Identify which cell holds the provided text, then report its (X, Y) central coordinate. 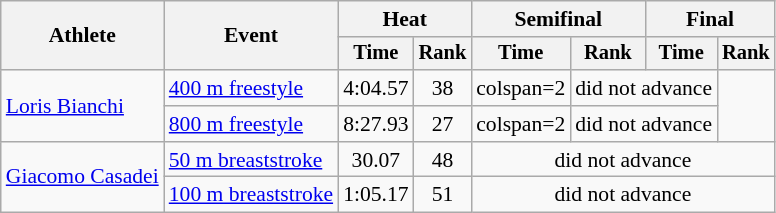
4:04.57 (376, 88)
50 m breaststroke (251, 160)
27 (443, 124)
38 (443, 88)
Final (710, 19)
51 (443, 195)
Event (251, 36)
Giacomo Casadei (82, 178)
8:27.93 (376, 124)
800 m freestyle (251, 124)
Athlete (82, 36)
30.07 (376, 160)
Semifinal (558, 19)
400 m freestyle (251, 88)
100 m breaststroke (251, 195)
1:05.17 (376, 195)
48 (443, 160)
Heat (404, 19)
Loris Bianchi (82, 106)
